Capture the cell that displays the provided text and extract its (X, Y) central coordinate. 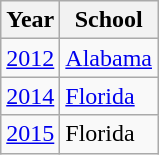
School (109, 20)
2012 (30, 58)
Alabama (109, 58)
2015 (30, 134)
2014 (30, 96)
Year (30, 20)
